Output the [X, Y] coordinate of the center of the cell containing the given text.  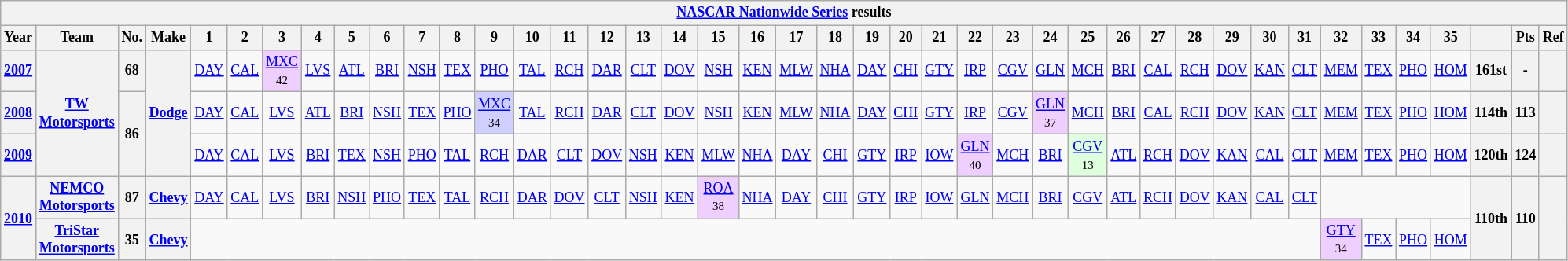
1 [209, 38]
86 [132, 134]
20 [906, 38]
23 [1013, 38]
19 [872, 38]
Pts [1526, 38]
GLN40 [975, 155]
31 [1304, 38]
2 [245, 38]
14 [679, 38]
10 [532, 38]
TW Motorsports [77, 113]
15 [719, 38]
12 [607, 38]
Team [77, 38]
GLN37 [1051, 113]
Ref [1553, 38]
22 [975, 38]
113 [1526, 113]
25 [1088, 38]
TriStar Motorsports [77, 240]
MXC34 [495, 113]
No. [132, 38]
161st [1491, 71]
2007 [19, 71]
9 [495, 38]
11 [569, 38]
8 [458, 38]
110th [1491, 219]
34 [1414, 38]
114th [1491, 113]
7 [421, 38]
32 [1341, 38]
3 [282, 38]
16 [757, 38]
110 [1526, 219]
87 [132, 197]
- [1526, 71]
6 [387, 38]
Make [168, 38]
68 [132, 71]
2008 [19, 113]
30 [1270, 38]
21 [940, 38]
28 [1194, 38]
29 [1232, 38]
13 [643, 38]
18 [835, 38]
120th [1491, 155]
26 [1124, 38]
24 [1051, 38]
Year [19, 38]
2010 [19, 219]
2009 [19, 155]
GTY34 [1341, 240]
27 [1158, 38]
MXC42 [282, 71]
17 [796, 38]
NEMCO Motorsports [77, 197]
Dodge [168, 113]
NASCAR Nationwide Series results [784, 13]
5 [352, 38]
CGV13 [1088, 155]
124 [1526, 155]
4 [318, 38]
33 [1378, 38]
ROA38 [719, 197]
